Identify which cell holds the provided text, then report its (X, Y) central coordinate. 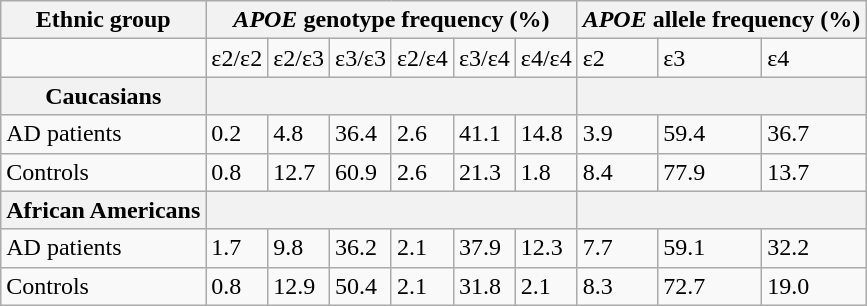
1.7 (237, 248)
ε4 (814, 58)
32.2 (814, 248)
41.1 (484, 134)
59.1 (710, 248)
21.3 (484, 172)
8.4 (618, 172)
12.9 (299, 286)
7.7 (618, 248)
ε3 (710, 58)
31.8 (484, 286)
9.8 (299, 248)
Caucasians (104, 96)
ε2/ε4 (422, 58)
APOE genotype frequency (%) (392, 20)
50.4 (361, 286)
36.4 (361, 134)
72.7 (710, 286)
12.7 (299, 172)
36.7 (814, 134)
14.8 (546, 134)
60.9 (361, 172)
13.7 (814, 172)
Ethnic group (104, 20)
4.8 (299, 134)
ε3/ε4 (484, 58)
ε2/ε3 (299, 58)
ε3/ε3 (361, 58)
1.8 (546, 172)
3.9 (618, 134)
19.0 (814, 286)
African Americans (104, 210)
37.9 (484, 248)
77.9 (710, 172)
ε4/ε4 (546, 58)
ε2/ε2 (237, 58)
APOE allele frequency (%) (722, 20)
36.2 (361, 248)
12.3 (546, 248)
ε2 (618, 58)
0.2 (237, 134)
59.4 (710, 134)
8.3 (618, 286)
